Detect which cell encompasses the target text, then output its [X, Y] center coordinate. 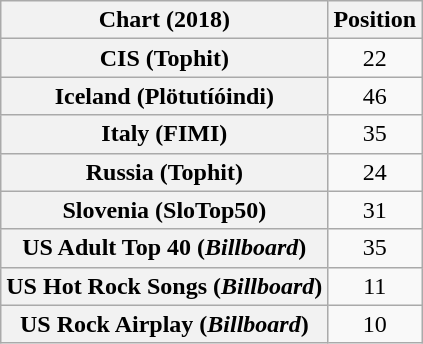
Iceland (Plötutíóindi) [164, 96]
Slovenia (SloTop50) [164, 210]
US Adult Top 40 (Billboard) [164, 248]
46 [375, 96]
Russia (Tophit) [164, 172]
24 [375, 172]
Position [375, 20]
10 [375, 324]
CIS (Tophit) [164, 58]
US Rock Airplay (Billboard) [164, 324]
22 [375, 58]
11 [375, 286]
31 [375, 210]
Chart (2018) [164, 20]
US Hot Rock Songs (Billboard) [164, 286]
Italy (FIMI) [164, 134]
